Identify which cell holds the provided text, then report its (X, Y) central coordinate. 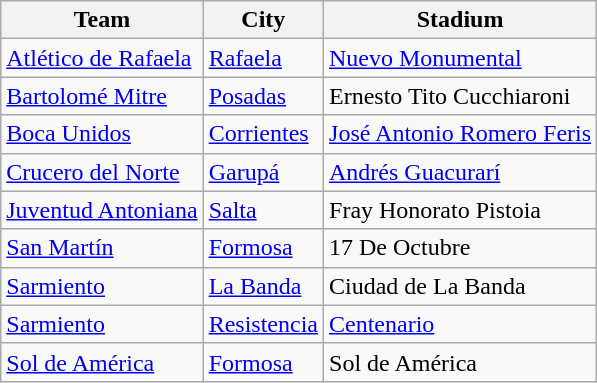
Centenario (460, 324)
Posadas (263, 96)
José Antonio Romero Feris (460, 134)
San Martín (102, 248)
Corrientes (263, 134)
Boca Unidos (102, 134)
Fray Honorato Pistoia (460, 210)
La Banda (263, 286)
Ernesto Tito Cucchiaroni (460, 96)
Salta (263, 210)
Andrés Guacurarí (460, 172)
17 De Octubre (460, 248)
Juventud Antoniana (102, 210)
City (263, 20)
Crucero del Norte (102, 172)
Rafaela (263, 58)
Resistencia (263, 324)
Ciudad de La Banda (460, 286)
Nuevo Monumental (460, 58)
Stadium (460, 20)
Team (102, 20)
Atlético de Rafaela (102, 58)
Bartolomé Mitre (102, 96)
Garupá (263, 172)
